Return (X, Y) of the center of cell containing provided text 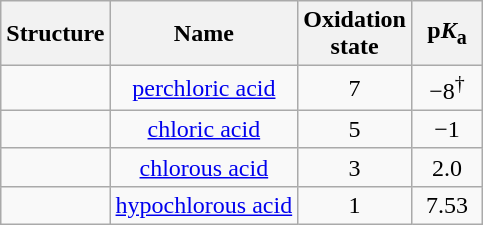
Structure (56, 34)
Oxidation state (355, 34)
1 (355, 205)
7 (355, 88)
−1 (446, 129)
5 (355, 129)
Name (204, 34)
pKa (446, 34)
3 (355, 167)
2.0 (446, 167)
7.53 (446, 205)
perchloric acid (204, 88)
chloric acid (204, 129)
hypochlorous acid (204, 205)
chlorous acid (204, 167)
−8† (446, 88)
